Return (x, y) of the center of cell containing provided text 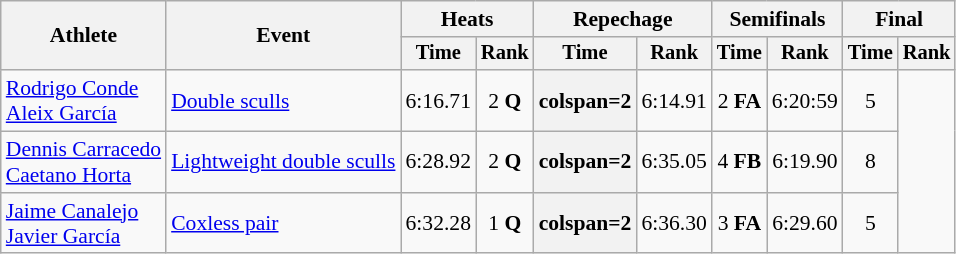
6:14.91 (674, 100)
6:29.60 (805, 224)
Event (283, 36)
Lightweight double sculls (283, 162)
Rodrigo CondeAleix García (84, 100)
3 FA (740, 224)
Athlete (84, 36)
Jaime CanalejoJavier García (84, 224)
6:16.71 (438, 100)
6:36.30 (674, 224)
2 FA (740, 100)
Repechage (623, 19)
6:20:59 (805, 100)
Double sculls (283, 100)
6:32.28 (438, 224)
4 FB (740, 162)
6:35.05 (674, 162)
6:28.92 (438, 162)
Semifinals (778, 19)
Final (899, 19)
8 (870, 162)
Dennis CarracedoCaetano Horta (84, 162)
6:19.90 (805, 162)
1 Q (505, 224)
Coxless pair (283, 224)
Heats (466, 19)
